From the cell containing the given text, extract its center point as [x, y] coordinate. 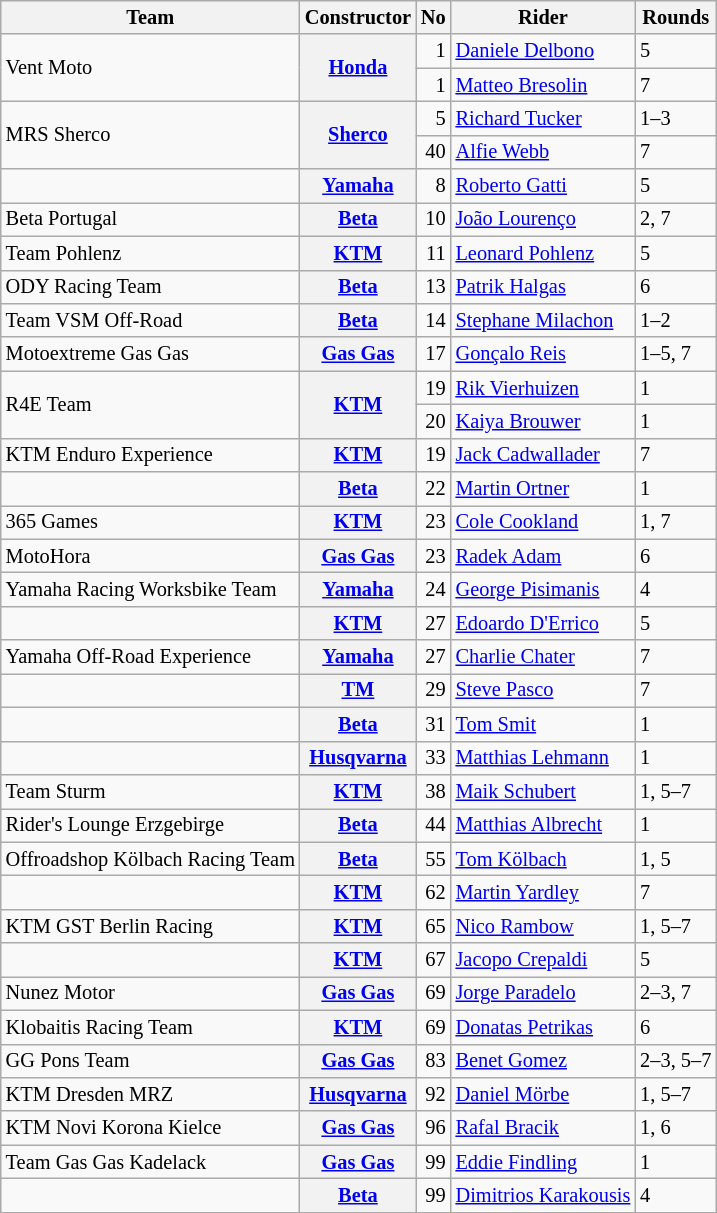
Alfie Webb [544, 152]
29 [434, 690]
KTM Enduro Experience [150, 455]
2, 7 [676, 219]
Radek Adam [544, 556]
Beta Portugal [150, 219]
92 [434, 1094]
62 [434, 892]
Eddie Findling [544, 1162]
Yamaha Racing Worksbike Team [150, 589]
365 Games [150, 522]
Vent Moto [150, 68]
No [434, 17]
KTM Dresden MRZ [150, 1094]
65 [434, 926]
Edoardo D'Errico [544, 623]
10 [434, 219]
Constructor [358, 17]
Jorge Paradelo [544, 993]
38 [434, 791]
Daniele Delbono [544, 51]
Kaiya Brouwer [544, 421]
Honda [358, 68]
KTM GST Berlin Racing [150, 926]
1, 5 [676, 859]
Rider [544, 17]
Richard Tucker [544, 118]
Tom Kölbach [544, 859]
Nico Rambow [544, 926]
Rounds [676, 17]
Matthias Lehmann [544, 758]
Charlie Chater [544, 657]
20 [434, 421]
Martin Yardley [544, 892]
Benet Gomez [544, 1061]
Yamaha Off-Road Experience [150, 657]
1–5, 7 [676, 354]
Team Pohlenz [150, 253]
33 [434, 758]
1–3 [676, 118]
11 [434, 253]
ODY Racing Team [150, 287]
Patrik Halgas [544, 287]
Klobaitis Racing Team [150, 1027]
Team VSM Off-Road [150, 320]
Cole Cookland [544, 522]
MotoHora [150, 556]
31 [434, 724]
João Lourenço [544, 219]
Matteo Bresolin [544, 85]
24 [434, 589]
Jack Cadwallader [544, 455]
13 [434, 287]
R4E Team [150, 404]
Team Sturm [150, 791]
40 [434, 152]
8 [434, 186]
Team Gas Gas Kadelack [150, 1162]
Matthias Albrecht [544, 825]
Leonard Pohlenz [544, 253]
Rafal Bracik [544, 1128]
44 [434, 825]
MRS Sherco [150, 134]
2–3, 5–7 [676, 1061]
Sherco [358, 134]
Nunez Motor [150, 993]
83 [434, 1061]
George Pisimanis [544, 589]
Daniel Mörbe [544, 1094]
Steve Pasco [544, 690]
Martin Ortner [544, 489]
1, 6 [676, 1128]
Tom Smit [544, 724]
96 [434, 1128]
TM [358, 690]
Donatas Petrikas [544, 1027]
2–3, 7 [676, 993]
Dimitrios Karakousis [544, 1195]
Maik Schubert [544, 791]
Stephane Milachon [544, 320]
1, 7 [676, 522]
Offroadshop Kölbach Racing Team [150, 859]
Motoextreme Gas Gas [150, 354]
KTM Novi Korona Kielce [150, 1128]
55 [434, 859]
Team [150, 17]
Roberto Gatti [544, 186]
67 [434, 960]
14 [434, 320]
1–2 [676, 320]
Rider's Lounge Erzgebirge [150, 825]
GG Pons Team [150, 1061]
17 [434, 354]
Gonçalo Reis [544, 354]
Jacopo Crepaldi [544, 960]
Rik Vierhuizen [544, 388]
22 [434, 489]
